Capture the cell that displays the provided text and extract its [X, Y] central coordinate. 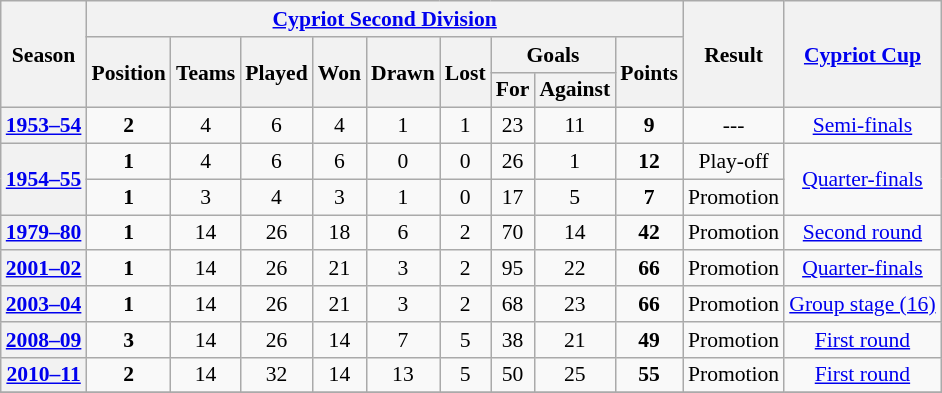
Won [340, 72]
2001–02 [44, 269]
Cypriot Cup [862, 54]
17 [513, 197]
13 [403, 375]
2003–04 [44, 304]
Play-off [734, 162]
11 [574, 126]
18 [340, 233]
38 [513, 340]
Points [649, 72]
22 [574, 269]
68 [513, 304]
2008–09 [44, 340]
95 [513, 269]
Result [734, 54]
50 [513, 375]
Second round [862, 233]
55 [649, 375]
Lost [466, 72]
70 [513, 233]
1954–55 [44, 180]
2010–11 [44, 375]
Position [128, 72]
9 [649, 126]
1979–80 [44, 233]
25 [574, 375]
1953–54 [44, 126]
--- [734, 126]
For [513, 90]
Drawn [403, 72]
Season [44, 54]
32 [276, 375]
Group stage (16) [862, 304]
Played [276, 72]
Cypriot Second Division [384, 19]
12 [649, 162]
42 [649, 233]
Teams [206, 72]
49 [649, 340]
Against [574, 90]
Goals [554, 55]
Semi-finals [862, 126]
